Extract the (x, y) coordinate from the center of the cell holding the provided text.  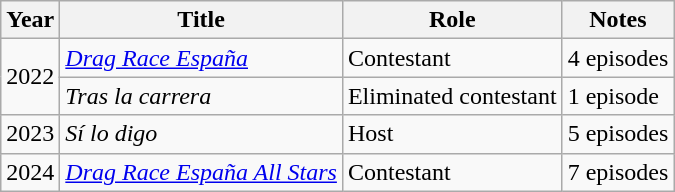
Host (452, 134)
2022 (30, 77)
Notes (618, 20)
Role (452, 20)
Drag Race España All Stars (202, 172)
Eliminated contestant (452, 96)
2023 (30, 134)
1 episode (618, 96)
Sí lo digo (202, 134)
2024 (30, 172)
Tras la carrera (202, 96)
Title (202, 20)
4 episodes (618, 58)
Drag Race España (202, 58)
Year (30, 20)
7 episodes (618, 172)
5 episodes (618, 134)
